Output the [x, y] coordinate of the center of the cell containing the given text.  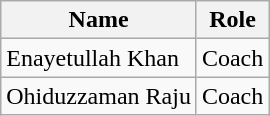
Role [232, 20]
Name [99, 20]
Ohiduzzaman Raju [99, 96]
Enayetullah Khan [99, 58]
